Search for the cell housing the specified text and yield its (x, y) center coordinate. 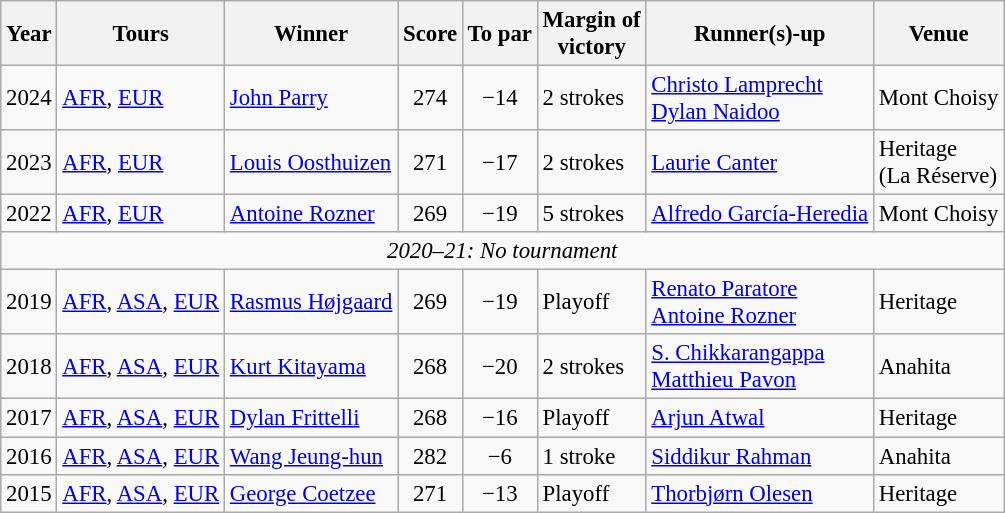
Arjun Atwal (760, 418)
Kurt Kitayama (312, 366)
−16 (500, 418)
John Parry (312, 98)
2016 (29, 456)
Antoine Rozner (312, 214)
2023 (29, 162)
2022 (29, 214)
S. Chikkarangappa Matthieu Pavon (760, 366)
Rasmus Højgaard (312, 302)
Venue (938, 34)
−20 (500, 366)
Tours (141, 34)
−6 (500, 456)
Score (430, 34)
Renato Paratore Antoine Rozner (760, 302)
Heritage(La Réserve) (938, 162)
Margin ofvictory (592, 34)
−13 (500, 493)
To par (500, 34)
2018 (29, 366)
Runner(s)-up (760, 34)
Year (29, 34)
−17 (500, 162)
−14 (500, 98)
2024 (29, 98)
274 (430, 98)
2017 (29, 418)
Siddikur Rahman (760, 456)
282 (430, 456)
Winner (312, 34)
2015 (29, 493)
Laurie Canter (760, 162)
Alfredo García-Heredia (760, 214)
George Coetzee (312, 493)
2019 (29, 302)
Louis Oosthuizen (312, 162)
2020–21: No tournament (502, 251)
Thorbjørn Olesen (760, 493)
Dylan Frittelli (312, 418)
1 stroke (592, 456)
Wang Jeung-hun (312, 456)
5 strokes (592, 214)
Christo Lamprecht Dylan Naidoo (760, 98)
